Output the (x, y) coordinate of the center of the cell containing the given text.  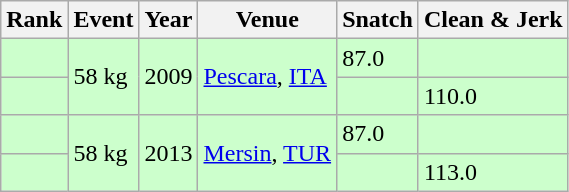
Year (168, 20)
Pescara, ITA (268, 77)
Rank (34, 20)
110.0 (493, 96)
Clean & Jerk (493, 20)
Mersin, TUR (268, 153)
2013 (168, 153)
2009 (168, 77)
Venue (268, 20)
113.0 (493, 172)
Event (104, 20)
Snatch (378, 20)
